Scan for the cell matching the given text and deliver its (x, y) coordinate at center. 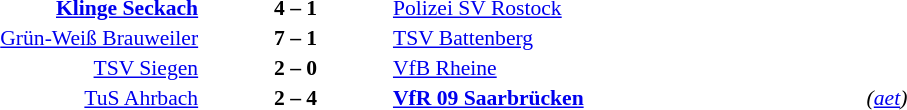
7 – 1 (296, 38)
2 – 0 (296, 68)
VfB Rheine (627, 68)
TSV Battenberg (627, 38)
